Capture the cell that displays the provided text and extract its [x, y] central coordinate. 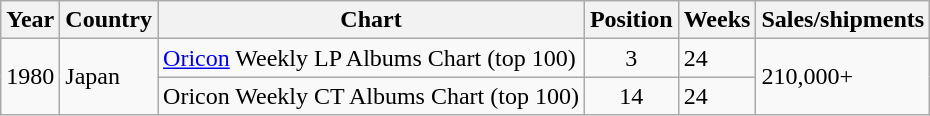
14 [631, 96]
Position [631, 20]
Japan [109, 77]
3 [631, 58]
Chart [372, 20]
Weeks [717, 20]
Year [30, 20]
Oricon Weekly LP Albums Chart (top 100) [372, 58]
Sales/shipments [843, 20]
210,000+ [843, 77]
Oricon Weekly CT Albums Chart (top 100) [372, 96]
Country [109, 20]
1980 [30, 77]
